From the cell containing the given text, extract its center point as (x, y) coordinate. 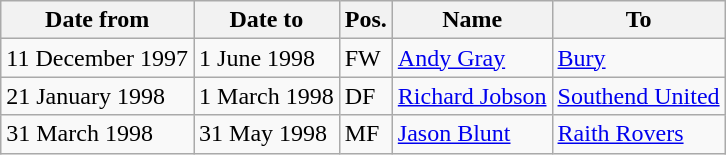
21 January 1998 (98, 96)
31 March 1998 (98, 134)
Richard Jobson (472, 96)
Raith Rovers (638, 134)
DF (366, 96)
Andy Gray (472, 58)
MF (366, 134)
FW (366, 58)
Bury (638, 58)
To (638, 20)
Name (472, 20)
31 May 1998 (267, 134)
Southend United (638, 96)
Pos. (366, 20)
Date from (98, 20)
1 June 1998 (267, 58)
11 December 1997 (98, 58)
Date to (267, 20)
Jason Blunt (472, 134)
1 March 1998 (267, 96)
